Scan for the cell matching the given text and deliver its [x, y] coordinate at center. 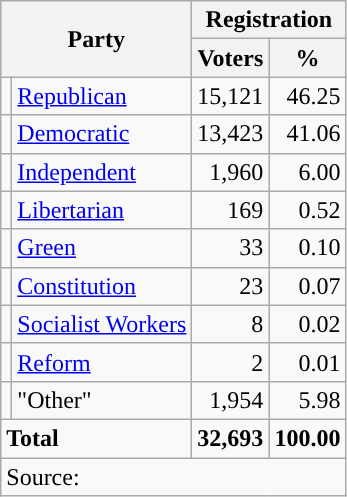
"Other" [102, 400]
32,693 [230, 438]
8 [230, 324]
0.01 [308, 362]
33 [230, 248]
Socialist Workers [102, 324]
23 [230, 286]
1,954 [230, 400]
Libertarian [102, 210]
1,960 [230, 172]
6.00 [308, 172]
46.25 [308, 96]
Green [102, 248]
13,423 [230, 134]
100.00 [308, 438]
Constitution [102, 286]
% [308, 58]
Voters [230, 58]
15,121 [230, 96]
Independent [102, 172]
0.02 [308, 324]
Source: [174, 477]
Total [96, 438]
Democratic [102, 134]
Registration [269, 20]
0.52 [308, 210]
Reform [102, 362]
169 [230, 210]
2 [230, 362]
0.10 [308, 248]
Republican [102, 96]
5.98 [308, 400]
0.07 [308, 286]
41.06 [308, 134]
Party [96, 39]
